Output the (X, Y) coordinate of the center of the cell containing the given text.  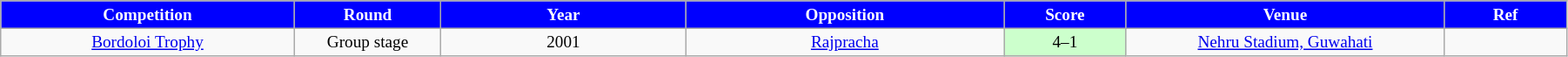
Venue (1285, 15)
Year (564, 15)
Group stage (367, 42)
2001 (564, 42)
Round (367, 15)
Bordoloi Trophy (148, 42)
Competition (148, 15)
Nehru Stadium, Guwahati (1285, 42)
4–1 (1065, 42)
Ref (1505, 15)
Opposition (845, 15)
Score (1065, 15)
Rajpracha (845, 42)
